Find where the given text appears and provide that cell's center as [x, y] coordinate. 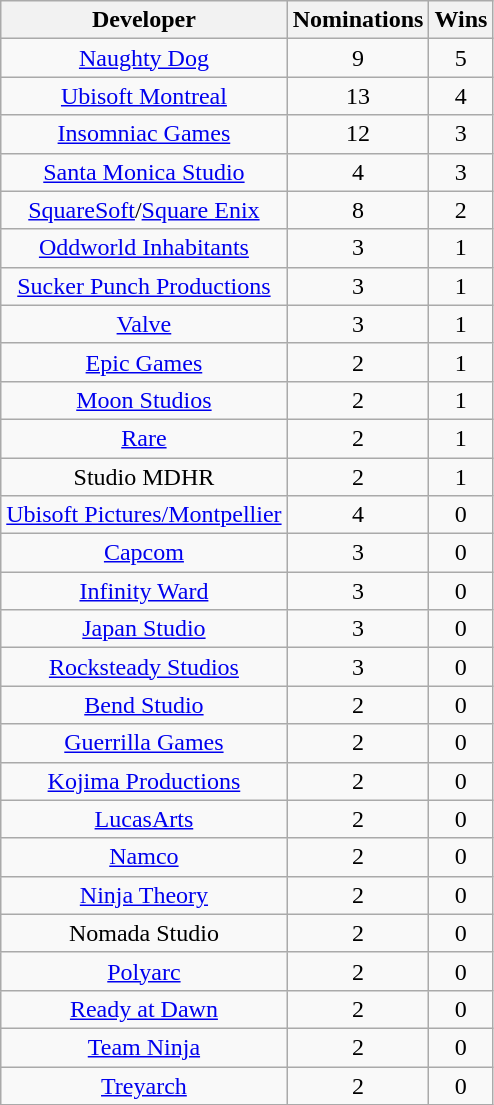
Ninja Theory [144, 895]
Sucker Punch Productions [144, 286]
Rare [144, 438]
13 [358, 96]
Moon Studios [144, 400]
9 [358, 58]
Japan Studio [144, 629]
SquareSoft/Square Enix [144, 210]
Ubisoft Montreal [144, 96]
Kojima Productions [144, 781]
Nominations [358, 20]
LucasArts [144, 819]
Bend Studio [144, 705]
Namco [144, 857]
Infinity Ward [144, 591]
Oddworld Inhabitants [144, 248]
Naughty Dog [144, 58]
Ubisoft Pictures/Montpellier [144, 515]
8 [358, 210]
Wins [461, 20]
Polyarc [144, 971]
Nomada Studio [144, 933]
Guerrilla Games [144, 743]
Developer [144, 20]
Team Ninja [144, 1047]
Insomniac Games [144, 134]
Treyarch [144, 1085]
Studio MDHR [144, 477]
Epic Games [144, 362]
Santa Monica Studio [144, 172]
Rocksteady Studios [144, 667]
Valve [144, 324]
Ready at Dawn [144, 1009]
12 [358, 134]
Capcom [144, 553]
5 [461, 58]
